For the text-containing cell, return its midpoint in (x, y) coordinate format. 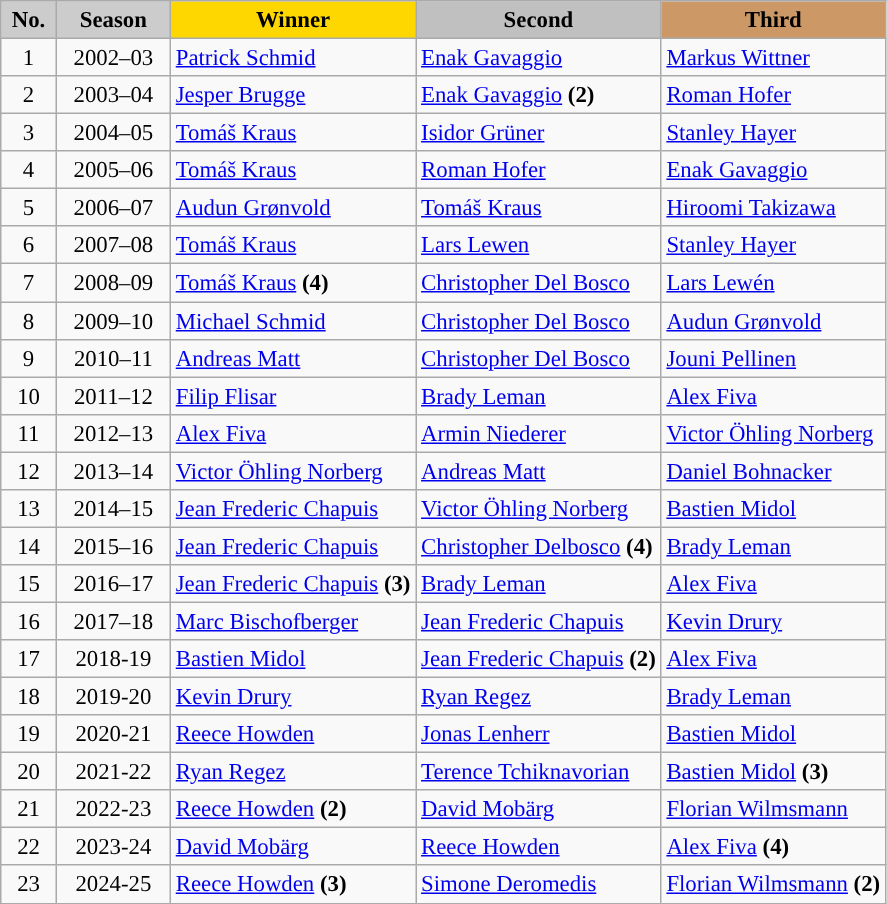
15 (29, 584)
Armin Niederer (538, 433)
Michael Schmid (292, 321)
Simone Deromedis (538, 885)
No. (29, 20)
4 (29, 170)
Markus Wittner (773, 58)
2013–14 (113, 471)
2021-22 (113, 772)
5 (29, 208)
Tomáš Kraus (4) (292, 283)
2018-19 (113, 659)
Alex Fiva (4) (773, 847)
Jouni Pellinen (773, 358)
18 (29, 697)
2019-20 (113, 697)
2003–04 (113, 95)
Bastien Midol (3) (773, 772)
Reece Howden (2) (292, 809)
13 (29, 509)
10 (29, 396)
2008–09 (113, 283)
2024-25 (113, 885)
2006–07 (113, 208)
22 (29, 847)
3 (29, 133)
Third (773, 20)
2020-21 (113, 734)
Winner (292, 20)
2016–17 (113, 584)
2010–11 (113, 358)
1 (29, 58)
Filip Flisar (292, 396)
2014–15 (113, 509)
14 (29, 546)
Hiroomi Takizawa (773, 208)
7 (29, 283)
2012–13 (113, 433)
Daniel Bohnacker (773, 471)
12 (29, 471)
20 (29, 772)
2015–16 (113, 546)
2002–03 (113, 58)
2 (29, 95)
Season (113, 20)
8 (29, 321)
Marc Bischofberger (292, 621)
Lars Lewén (773, 283)
Enak Gavaggio (2) (538, 95)
2007–08 (113, 245)
Jonas Lenherr (538, 734)
Terence Tchiknavorian (538, 772)
Christopher Delbosco (4) (538, 546)
6 (29, 245)
2023-24 (113, 847)
Jean Frederic Chapuis (3) (292, 584)
2011–12 (113, 396)
2009–10 (113, 321)
16 (29, 621)
Florian Wilmsmann (2) (773, 885)
11 (29, 433)
9 (29, 358)
21 (29, 809)
2004–05 (113, 133)
2017–18 (113, 621)
Lars Lewen (538, 245)
Second (538, 20)
23 (29, 885)
Jean Frederic Chapuis (2) (538, 659)
2022-23 (113, 809)
Jesper Brugge (292, 95)
Isidor Grüner (538, 133)
2005–06 (113, 170)
17 (29, 659)
Patrick Schmid (292, 58)
Florian Wilmsmann (773, 809)
Reece Howden (3) (292, 885)
19 (29, 734)
